Identify which cell holds the provided text, then report its [X, Y] central coordinate. 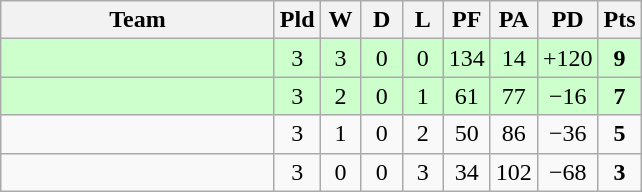
Pts [620, 20]
−68 [568, 172]
9 [620, 58]
+120 [568, 58]
PA [514, 20]
D [382, 20]
Team [138, 20]
134 [466, 58]
5 [620, 134]
PF [466, 20]
77 [514, 96]
7 [620, 96]
50 [466, 134]
61 [466, 96]
Pld [297, 20]
−16 [568, 96]
PD [568, 20]
−36 [568, 134]
14 [514, 58]
W [340, 20]
86 [514, 134]
L [422, 20]
34 [466, 172]
102 [514, 172]
